From the cell containing the given text, extract its center point as (X, Y) coordinate. 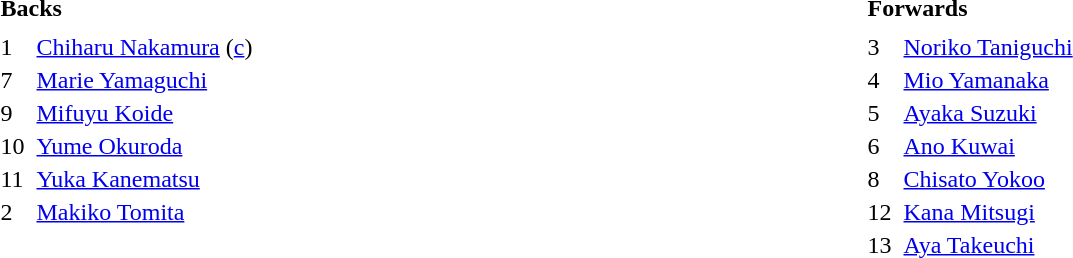
3 (882, 47)
Yuka Kanematsu (449, 179)
5 (882, 113)
Makiko Tomita (449, 212)
4 (882, 80)
12 (882, 212)
Marie Yamaguchi (449, 80)
6 (882, 146)
Chiharu Nakamura (c) (449, 47)
Mifuyu Koide (449, 113)
8 (882, 179)
Yume Okuroda (449, 146)
